Return the (X, Y) coordinate for the center point of the cell that contains the specified text.  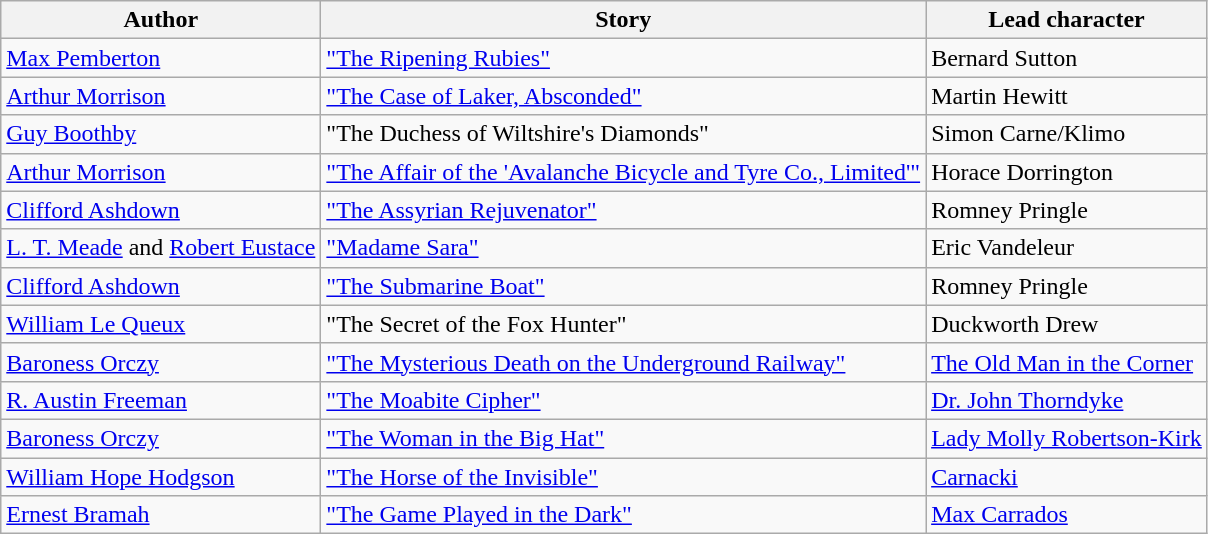
"The Assyrian Rejuvenator" (624, 210)
Story (624, 20)
"Madame Sara" (624, 248)
Simon Carne/Klimo (1067, 134)
"The Game Played in the Dark" (624, 515)
Duckworth Drew (1067, 324)
L. T. Meade and Robert Eustace (161, 248)
Eric Vandeleur (1067, 248)
Dr. John Thorndyke (1067, 400)
"The Moabite Cipher" (624, 400)
Lady Molly Robertson-Kirk (1067, 438)
Carnacki (1067, 477)
"The Affair of the 'Avalanche Bicycle and Tyre Co., Limited'" (624, 172)
Martin Hewitt (1067, 96)
"The Mysterious Death on the Underground Railway" (624, 362)
Horace Dorrington (1067, 172)
William Le Queux (161, 324)
Max Pemberton (161, 58)
"The Duchess of Wiltshire's Diamonds" (624, 134)
The Old Man in the Corner (1067, 362)
"The Case of Laker, Absconded" (624, 96)
William Hope Hodgson (161, 477)
Ernest Bramah (161, 515)
Author (161, 20)
"The Woman in the Big Hat" (624, 438)
"The Secret of the Fox Hunter" (624, 324)
Bernard Sutton (1067, 58)
Guy Boothby (161, 134)
Max Carrados (1067, 515)
"The Submarine Boat" (624, 286)
Lead character (1067, 20)
"The Horse of the Invisible" (624, 477)
R. Austin Freeman (161, 400)
"The Ripening Rubies" (624, 58)
